From the cell containing the given text, extract its center point as (X, Y) coordinate. 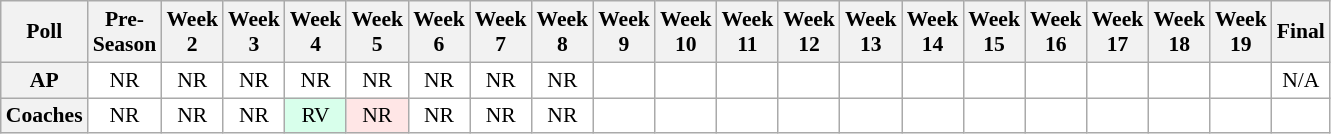
Week14 (933, 32)
AP (44, 80)
Week15 (994, 32)
Week3 (254, 32)
Pre-Season (125, 32)
Final (1301, 32)
Week7 (501, 32)
Week9 (624, 32)
Coaches (44, 116)
RV (316, 116)
Poll (44, 32)
Week12 (809, 32)
Week13 (871, 32)
Week10 (686, 32)
Week5 (377, 32)
Week8 (562, 32)
N/A (1301, 80)
Week19 (1241, 32)
Week18 (1179, 32)
Week2 (192, 32)
Week4 (316, 32)
Week6 (439, 32)
Week11 (748, 32)
Week17 (1118, 32)
Week16 (1056, 32)
